Provide the [x, y] coordinate of the cell's center where the given text is located.  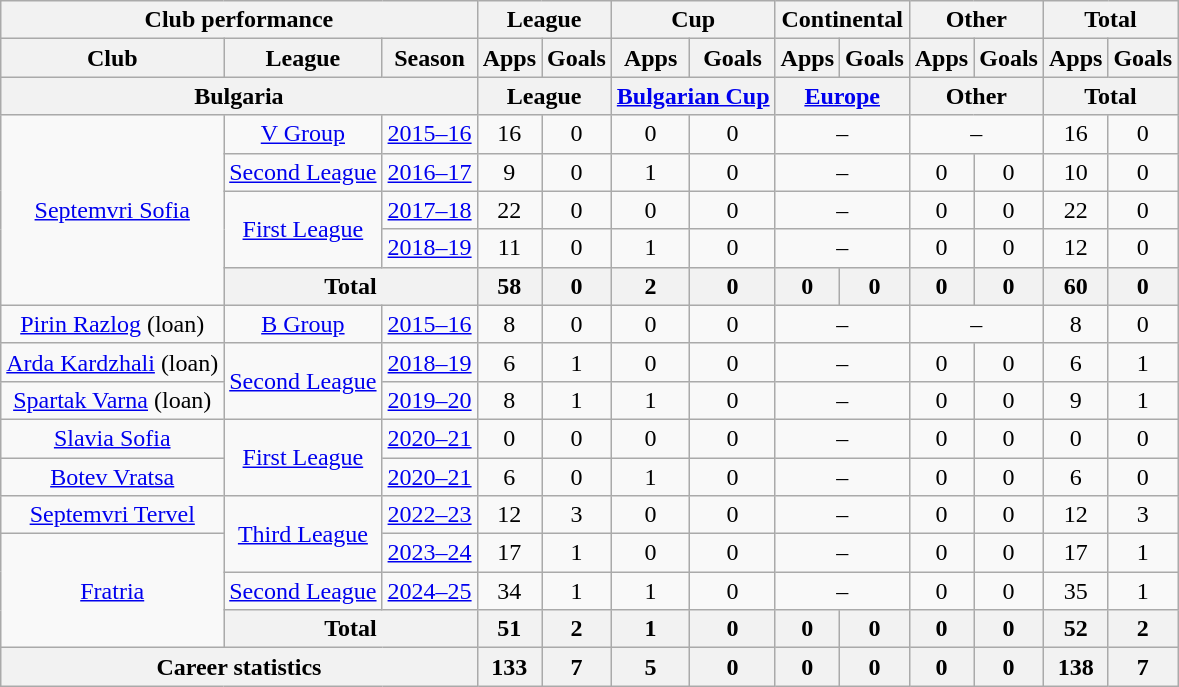
2022–23 [430, 515]
Club [112, 58]
B Group [303, 324]
2024–25 [430, 591]
2017–18 [430, 210]
35 [1075, 591]
Botev Vratsa [112, 477]
34 [509, 591]
Pirin Razlog (loan) [112, 324]
2019–20 [430, 400]
Septemvri Sofia [112, 210]
60 [1075, 286]
58 [509, 286]
10 [1075, 172]
Arda Kardzhali (loan) [112, 362]
Cup [693, 20]
Continental [842, 20]
51 [509, 629]
Spartak Varna (loan) [112, 400]
Club performance [239, 20]
133 [509, 667]
Career statistics [239, 667]
11 [509, 248]
Fratria [112, 591]
Slavia Sofia [112, 438]
52 [1075, 629]
5 [650, 667]
V Group [303, 134]
Europe [842, 96]
138 [1075, 667]
Septemvri Tervel [112, 515]
2016–17 [430, 172]
Bulgaria [239, 96]
2023–24 [430, 553]
Third League [303, 534]
Season [430, 58]
Bulgarian Cup [693, 96]
